For the text-containing cell, return its midpoint in (x, y) coordinate format. 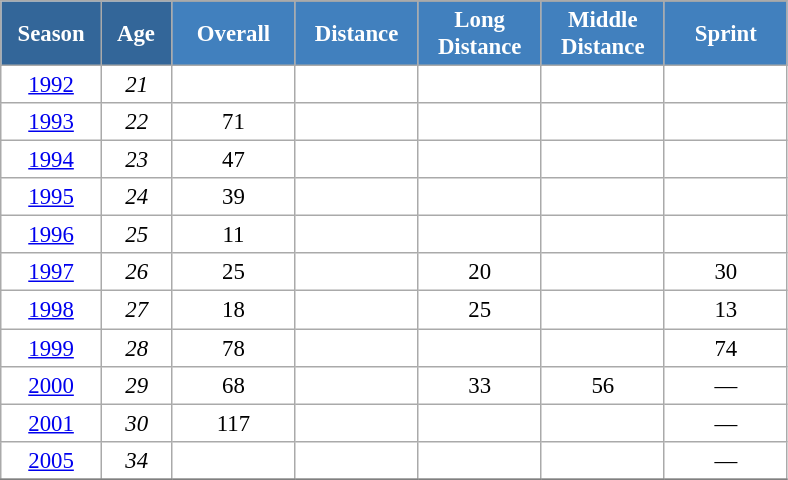
1992 (52, 85)
24 (136, 197)
20 (480, 273)
33 (480, 385)
Distance (356, 34)
11 (234, 235)
1996 (52, 235)
117 (234, 423)
1995 (52, 197)
26 (136, 273)
Season (52, 34)
39 (234, 197)
Overall (234, 34)
Age (136, 34)
13 (726, 310)
29 (136, 385)
78 (234, 348)
Long Distance (480, 34)
1993 (52, 122)
1997 (52, 273)
Middle Distance (602, 34)
22 (136, 122)
Sprint (726, 34)
2005 (52, 460)
47 (234, 160)
2000 (52, 385)
21 (136, 85)
27 (136, 310)
68 (234, 385)
1998 (52, 310)
2001 (52, 423)
34 (136, 460)
23 (136, 160)
74 (726, 348)
28 (136, 348)
1994 (52, 160)
71 (234, 122)
1999 (52, 348)
18 (234, 310)
56 (602, 385)
